Identify which cell holds the provided text, then report its [x, y] central coordinate. 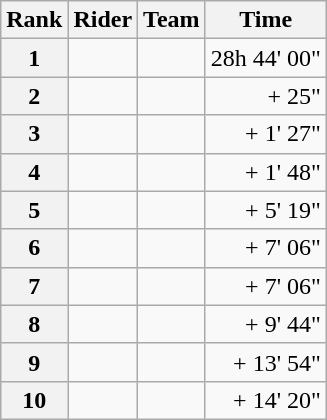
+ 5' 19" [266, 210]
+ 1' 48" [266, 172]
9 [34, 362]
+ 1' 27" [266, 134]
+ 9' 44" [266, 324]
Rider [103, 20]
1 [34, 58]
+ 13' 54" [266, 362]
3 [34, 134]
Rank [34, 20]
28h 44' 00" [266, 58]
10 [34, 400]
5 [34, 210]
+ 14' 20" [266, 400]
8 [34, 324]
7 [34, 286]
+ 25" [266, 96]
2 [34, 96]
Time [266, 20]
Team [172, 20]
6 [34, 248]
4 [34, 172]
